From the cell containing the given text, extract its center point as [x, y] coordinate. 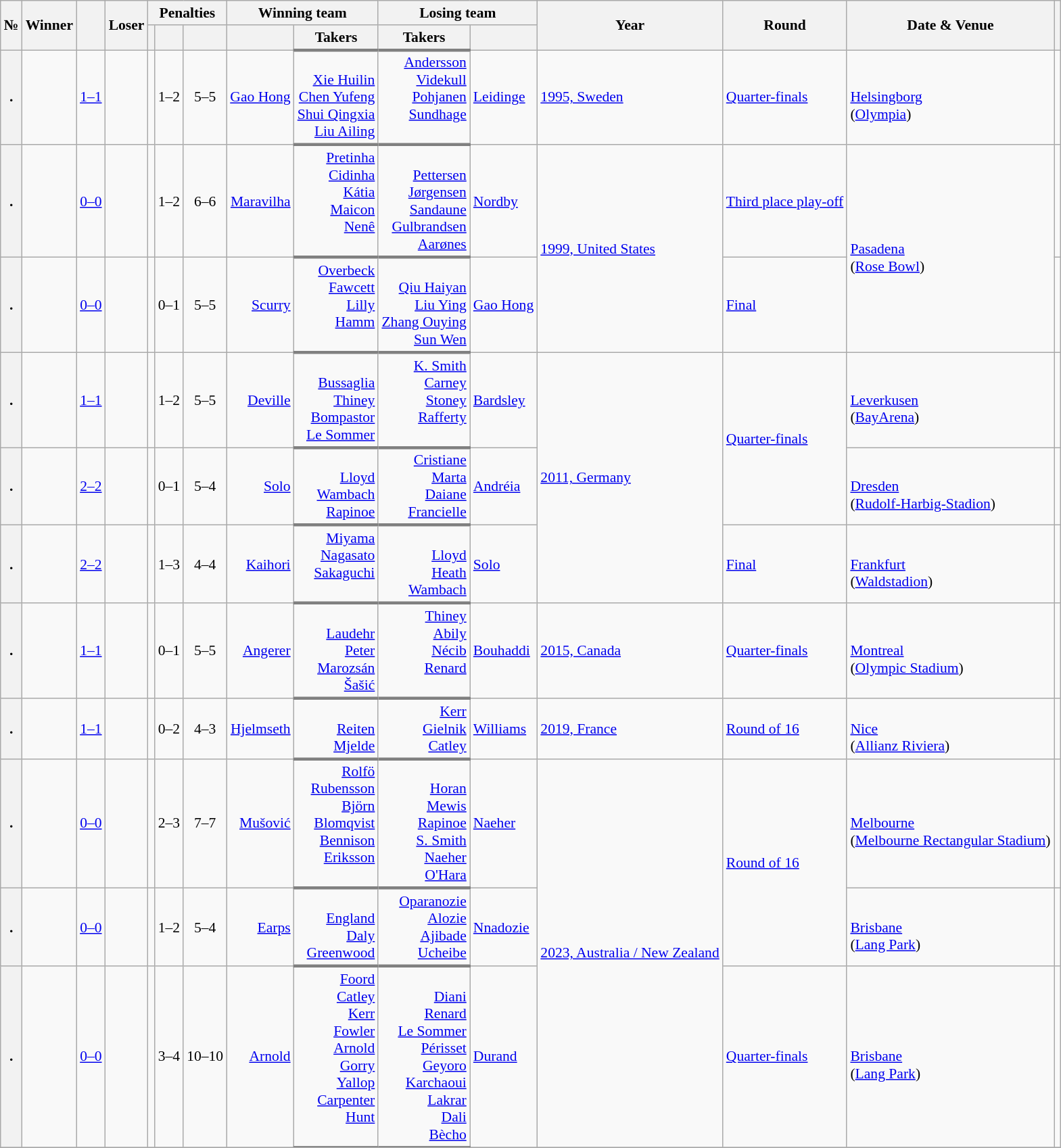
Losing team [457, 13]
7–7 [205, 823]
Nice(Allianz Riviera) [950, 729]
Third place play-off [785, 201]
Nordby [503, 201]
England Daly Greenwood [337, 928]
Xie Huilin Chen Yufeng Shui Qingxia Liu Ailing [337, 97]
Cristiane Marta Daiane Francielle [423, 487]
Year [630, 26]
Angerer [260, 650]
Thiney Abily Nécib Renard [423, 650]
Pasadena(Rose Bowl) [950, 249]
Miyama Nagasato Sakaguchi [337, 564]
Diani Renard Le Sommer Périsset Geyoro Karchaoui Lakrar Dali Bècho [423, 1057]
0–2 [169, 729]
Penalties [187, 13]
Hjelmseth [260, 729]
Deville [260, 400]
Earps [260, 928]
2–3 [169, 823]
№ [11, 26]
K. Smith Carney Stoney Rafferty [423, 400]
4–3 [205, 729]
Williams [503, 729]
Naeher [503, 823]
Horan Mewis Rapinoe S. Smith Naeher O'Hara [423, 823]
Loser [127, 26]
Pettersen Jørgensen Sandaune Gulbrandsen Aarønes [423, 201]
Reiten Mjelde [337, 729]
Bussaglia Thiney Bompastor Le Sommer [337, 400]
Leidinge [503, 97]
Kerr Gielnik Catley [423, 729]
Andréia [503, 487]
Dresden(Rudolf-Harbig-Stadion) [950, 487]
2015, Canada [630, 650]
2011, Germany [630, 477]
Winning team [302, 13]
Mušović [260, 823]
Frankfurt(Waldstadion) [950, 564]
Scurry [260, 306]
Bouhaddi [503, 650]
Pretinha Cidinha Kátia Maicon Nenê [337, 201]
Foord Catley Kerr Fowler Arnold Gorry Yallop Carpenter Hunt [337, 1057]
4–4 [205, 564]
Rolfö Rubensson Björn Blomqvist Bennison Eriksson [337, 823]
Date & Venue [950, 26]
Helsingborg(Olympia) [950, 97]
1995, Sweden [630, 97]
2023, Australia / New Zealand [630, 953]
Durand [503, 1057]
6–6 [205, 201]
Bardsley [503, 400]
Qiu Haiyan Liu Ying Zhang Ouying Sun Wen [423, 306]
Lloyd Heath Wambach [423, 564]
Maravilha [260, 201]
10–10 [205, 1057]
Lloyd Wambach Rapinoe [337, 487]
1999, United States [630, 249]
Leverkusen(BayArena) [950, 400]
Overbeck Fawcett Lilly Hamm [337, 306]
3–4 [169, 1057]
Nnadozie [503, 928]
2019, France [630, 729]
Montreal(Olympic Stadium) [950, 650]
Kaihori [260, 564]
Laudehr Peter Marozsán Šašić [337, 650]
Melbourne(Melbourne Rectangular Stadium) [950, 823]
Oparanozie Alozie Ajibade Ucheibe [423, 928]
Arnold [260, 1057]
Winner [50, 26]
Round [785, 26]
Andersson Videkull Pohjanen Sundhage [423, 97]
1–3 [169, 564]
